Output the (X, Y) coordinate of the center of the cell containing the given text.  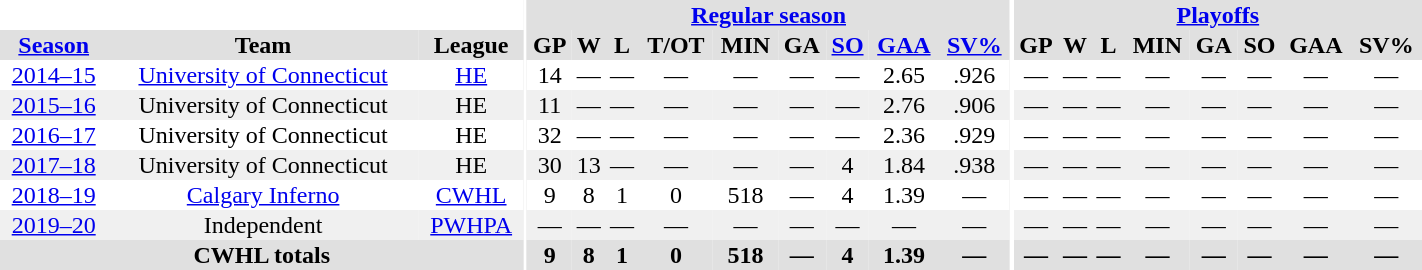
11 (550, 105)
1.84 (904, 165)
League (472, 45)
30 (550, 165)
2.76 (904, 105)
.926 (974, 75)
Season (54, 45)
.929 (974, 135)
Playoffs (1218, 15)
Regular season (768, 15)
.906 (974, 105)
2014–15 (54, 75)
2017–18 (54, 165)
2.65 (904, 75)
PWHPA (472, 225)
Independent (262, 225)
2016–17 (54, 135)
Team (262, 45)
CWHL totals (262, 255)
32 (550, 135)
14 (550, 75)
13 (588, 165)
CWHL (472, 195)
Calgary Inferno (262, 195)
2018–19 (54, 195)
2019–20 (54, 225)
.938 (974, 165)
2015–16 (54, 105)
2.36 (904, 135)
T/OT (676, 45)
